Pinpoint the cell where the given text exists, returning its (X, Y) midpoint coordinate. 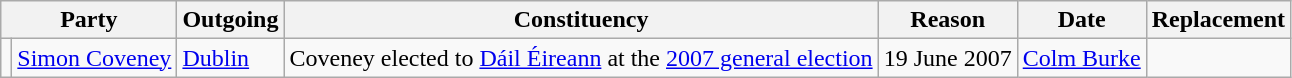
Colm Burke (1082, 58)
Date (1082, 20)
Party (89, 20)
Constituency (581, 20)
Outgoing (230, 20)
19 June 2007 (948, 58)
Replacement (1218, 20)
Dublin (230, 58)
Reason (948, 20)
Simon Coveney (94, 58)
Coveney elected to Dáil Éireann at the 2007 general election (581, 58)
